Identify which cell holds the provided text, then report its [X, Y] central coordinate. 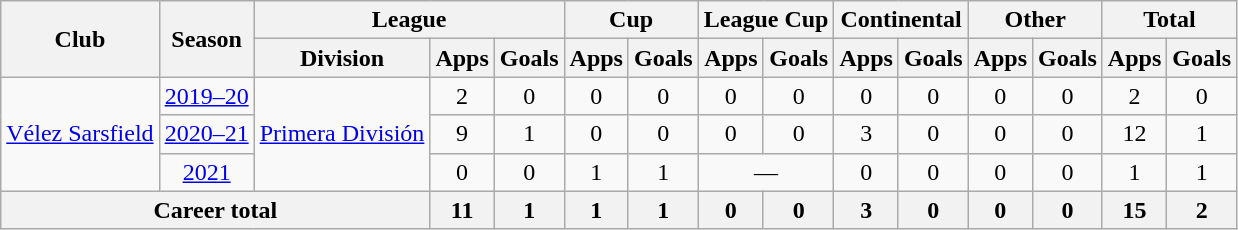
League [409, 20]
Season [206, 39]
Other [1035, 20]
Continental [901, 20]
9 [462, 134]
2021 [206, 172]
— [766, 172]
Cup [631, 20]
2019–20 [206, 96]
Vélez Sarsfield [80, 134]
15 [1134, 210]
Career total [216, 210]
Primera División [342, 134]
Total [1169, 20]
Division [342, 58]
12 [1134, 134]
League Cup [766, 20]
2020–21 [206, 134]
11 [462, 210]
Club [80, 39]
